Pinpoint the cell where the given text exists, returning its [x, y] midpoint coordinate. 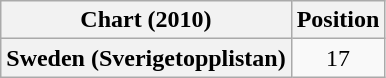
Position [338, 20]
Chart (2010) [146, 20]
Sweden (Sverigetopplistan) [146, 58]
17 [338, 58]
